Determine the [X, Y] coordinate at the center of the cell enclosing the given text.  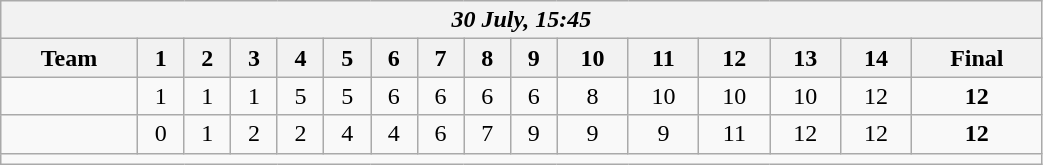
13 [806, 58]
14 [876, 58]
0 [160, 134]
Team [70, 58]
30 July, 15:45 [522, 20]
3 [254, 58]
Final [977, 58]
